Determine the (x, y) coordinate at the center of the cell enclosing the given text.  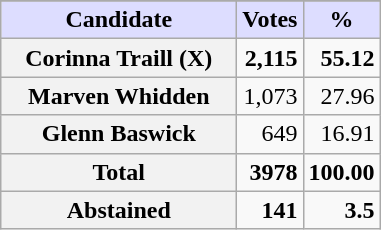
Votes (270, 20)
Marven Whidden (119, 96)
55.12 (342, 58)
Abstained (119, 210)
27.96 (342, 96)
16.91 (342, 134)
Candidate (119, 20)
2,115 (270, 58)
3978 (270, 172)
649 (270, 134)
141 (270, 210)
100.00 (342, 172)
Corinna Traill (X) (119, 58)
% (342, 20)
3.5 (342, 210)
1,073 (270, 96)
Glenn Baswick (119, 134)
Total (119, 172)
